Capture the cell that displays the provided text and extract its (X, Y) central coordinate. 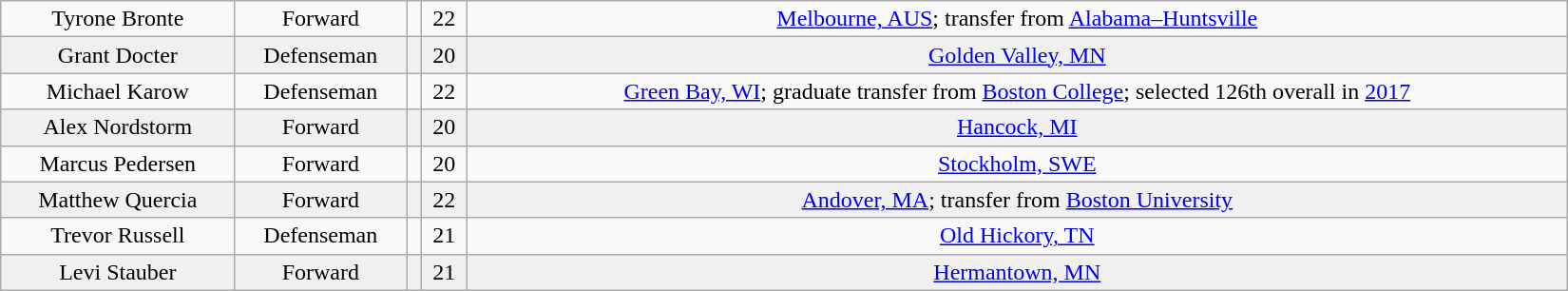
Matthew Quercia (118, 200)
Green Bay, WI; graduate transfer from Boston College; selected 126th overall in 2017 (1017, 91)
Grant Docter (118, 55)
Golden Valley, MN (1017, 55)
Hermantown, MN (1017, 272)
Michael Karow (118, 91)
Levi Stauber (118, 272)
Marcus Pedersen (118, 164)
Hancock, MI (1017, 127)
Stockholm, SWE (1017, 164)
Melbourne, AUS; transfer from Alabama–Huntsville (1017, 19)
Trevor Russell (118, 236)
Tyrone Bronte (118, 19)
Alex Nordstorm (118, 127)
Andover, MA; transfer from Boston University (1017, 200)
Old Hickory, TN (1017, 236)
